Detect which cell encompasses the target text, then output its (X, Y) center coordinate. 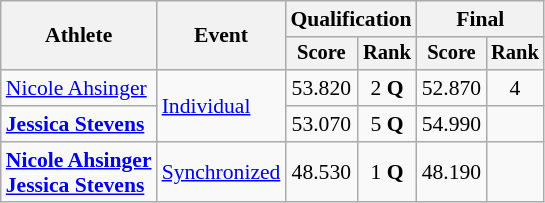
1 Q (387, 172)
Qualification (350, 19)
54.990 (452, 124)
Individual (222, 106)
Nicole Ahsinger (79, 88)
Nicole AhsingerJessica Stevens (79, 172)
4 (515, 88)
5 Q (387, 124)
Synchronized (222, 172)
48.530 (321, 172)
Athlete (79, 36)
52.870 (452, 88)
53.070 (321, 124)
2 Q (387, 88)
Final (480, 19)
48.190 (452, 172)
Jessica Stevens (79, 124)
Event (222, 36)
53.820 (321, 88)
